Return the (X, Y) coordinate for the center point of the cell that contains the specified text.  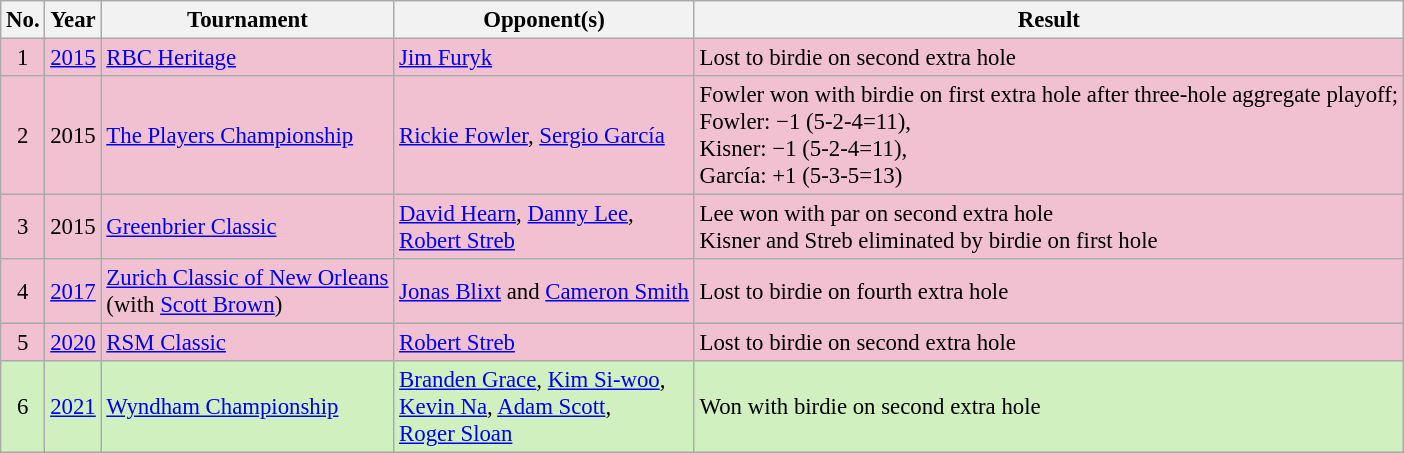
Result (1048, 20)
David Hearn, Danny Lee, Robert Streb (544, 228)
2 (23, 136)
The Players Championship (248, 136)
Lost to birdie on fourth extra hole (1048, 292)
Robert Streb (544, 343)
RSM Classic (248, 343)
2020 (73, 343)
Opponent(s) (544, 20)
Greenbrier Classic (248, 228)
5 (23, 343)
4 (23, 292)
1 (23, 58)
Jim Furyk (544, 58)
Tournament (248, 20)
Lee won with par on second extra holeKisner and Streb eliminated by birdie on first hole (1048, 228)
Zurich Classic of New Orleans(with Scott Brown) (248, 292)
Year (73, 20)
No. (23, 20)
Fowler won with birdie on first extra hole after three-hole aggregate playoff;Fowler: −1 (5-2-4=11),Kisner: −1 (5-2-4=11),García: +1 (5-3-5=13) (1048, 136)
RBC Heritage (248, 58)
3 (23, 228)
Rickie Fowler, Sergio García (544, 136)
Jonas Blixt and Cameron Smith (544, 292)
2017 (73, 292)
